Pinpoint the cell where the given text exists, returning its [x, y] midpoint coordinate. 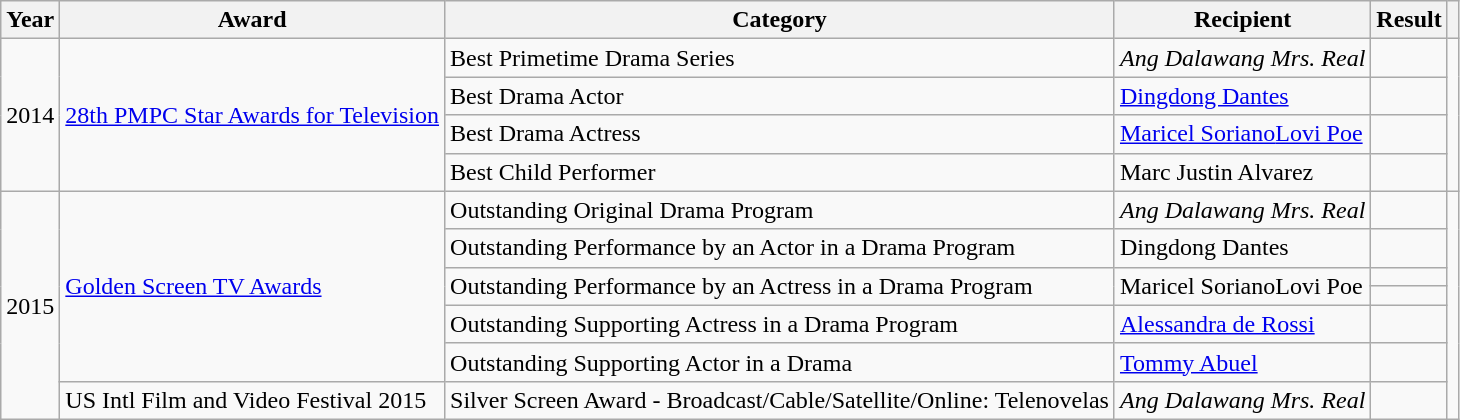
Recipient [1242, 20]
Outstanding Supporting Actress in a Drama Program [780, 324]
Category [780, 20]
Outstanding Original Drama Program [780, 210]
2015 [30, 305]
Outstanding Performance by an Actor in a Drama Program [780, 248]
Best Drama Actor [780, 96]
Outstanding Performance by an Actress in a Drama Program [780, 286]
Tommy Abuel [1242, 362]
2014 [30, 115]
Golden Screen TV Awards [252, 286]
Outstanding Supporting Actor in a Drama [780, 362]
Best Primetime Drama Series [780, 58]
Best Child Performer [780, 172]
Year [30, 20]
Result [1409, 20]
Silver Screen Award - Broadcast/Cable/Satellite/Online: Telenovelas [780, 400]
28th PMPC Star Awards for Television [252, 115]
US Intl Film and Video Festival 2015 [252, 400]
Award [252, 20]
Marc Justin Alvarez [1242, 172]
Best Drama Actress [780, 134]
Alessandra de Rossi [1242, 324]
